Pinpoint the cell where the given text exists, returning its (X, Y) midpoint coordinate. 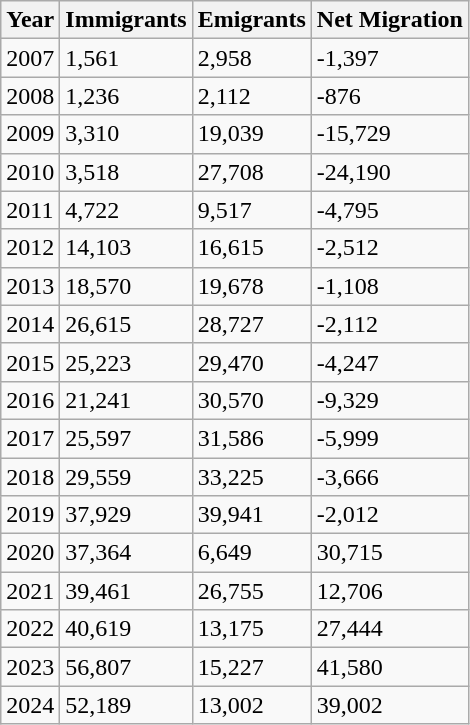
2,112 (252, 96)
2007 (30, 58)
2017 (30, 438)
2021 (30, 591)
16,615 (252, 248)
27,444 (390, 629)
2010 (30, 172)
2022 (30, 629)
40,619 (126, 629)
Immigrants (126, 20)
52,189 (126, 705)
18,570 (126, 286)
Emigrants (252, 20)
-2,112 (390, 324)
Net Migration (390, 20)
2008 (30, 96)
4,722 (126, 210)
2009 (30, 134)
6,649 (252, 553)
13,002 (252, 705)
-1,397 (390, 58)
-2,512 (390, 248)
25,597 (126, 438)
39,461 (126, 591)
27,708 (252, 172)
30,570 (252, 400)
-1,108 (390, 286)
-15,729 (390, 134)
-3,666 (390, 477)
2015 (30, 362)
26,615 (126, 324)
29,470 (252, 362)
28,727 (252, 324)
2020 (30, 553)
2018 (30, 477)
41,580 (390, 667)
2024 (30, 705)
9,517 (252, 210)
-4,795 (390, 210)
2016 (30, 400)
33,225 (252, 477)
37,364 (126, 553)
-5,999 (390, 438)
26,755 (252, 591)
-24,190 (390, 172)
19,039 (252, 134)
2019 (30, 515)
Year (30, 20)
13,175 (252, 629)
39,941 (252, 515)
1,236 (126, 96)
30,715 (390, 553)
-4,247 (390, 362)
37,929 (126, 515)
21,241 (126, 400)
29,559 (126, 477)
56,807 (126, 667)
12,706 (390, 591)
2013 (30, 286)
14,103 (126, 248)
2014 (30, 324)
15,227 (252, 667)
3,310 (126, 134)
19,678 (252, 286)
-876 (390, 96)
1,561 (126, 58)
-2,012 (390, 515)
2,958 (252, 58)
2023 (30, 667)
25,223 (126, 362)
2012 (30, 248)
3,518 (126, 172)
2011 (30, 210)
31,586 (252, 438)
39,002 (390, 705)
-9,329 (390, 400)
